Find where the given text appears and provide that cell's center as [X, Y] coordinate. 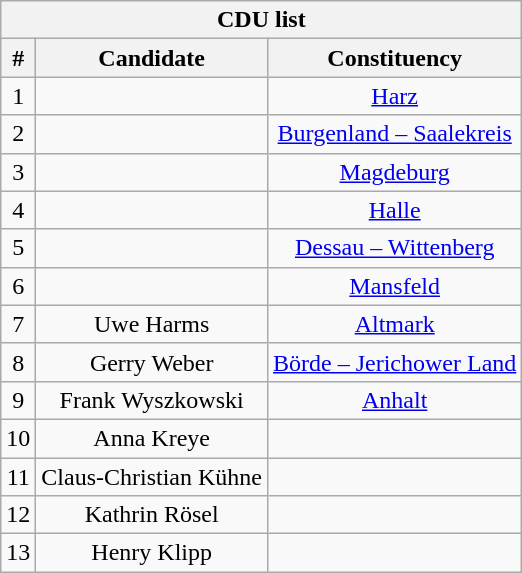
Anhalt [395, 400]
8 [18, 362]
Dessau – Wittenberg [395, 248]
CDU list [262, 20]
7 [18, 324]
2 [18, 134]
Altmark [395, 324]
11 [18, 477]
Claus-Christian Kühne [152, 477]
9 [18, 400]
4 [18, 210]
Halle [395, 210]
Uwe Harms [152, 324]
Candidate [152, 58]
Frank Wyszkowski [152, 400]
Constituency [395, 58]
6 [18, 286]
5 [18, 248]
Henry Klipp [152, 553]
1 [18, 96]
Burgenland – Saalekreis [395, 134]
Mansfeld [395, 286]
# [18, 58]
Börde – Jerichower Land [395, 362]
10 [18, 438]
13 [18, 553]
Gerry Weber [152, 362]
12 [18, 515]
Anna Kreye [152, 438]
Harz [395, 96]
3 [18, 172]
Kathrin Rösel [152, 515]
Magdeburg [395, 172]
